Determine the [X, Y] coordinate at the center of the cell enclosing the given text.  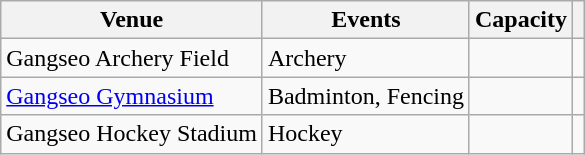
Events [366, 20]
Gangseo Hockey Stadium [132, 134]
Archery [366, 58]
Capacity [520, 20]
Badminton, Fencing [366, 96]
Venue [132, 20]
Hockey [366, 134]
Gangseo Archery Field [132, 58]
Gangseo Gymnasium [132, 96]
